Capture the cell that displays the provided text and extract its [X, Y] central coordinate. 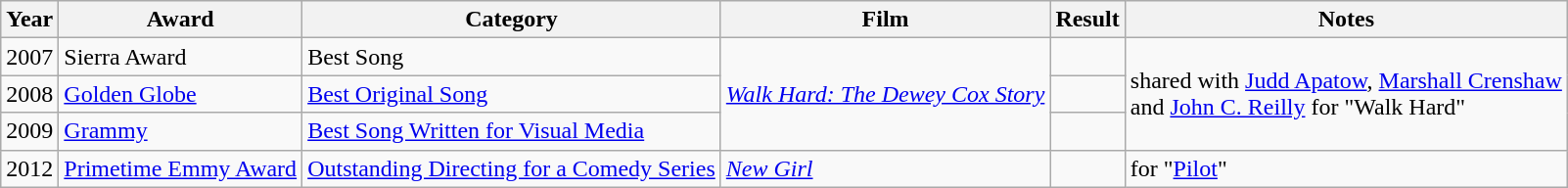
Walk Hard: The Dewey Cox Story [885, 94]
Year [29, 20]
Primetime Emmy Award [180, 168]
2009 [29, 131]
Grammy [180, 131]
Golden Globe [180, 94]
shared with Judd Apatow, Marshall Crenshawand John C. Reilly for "Walk Hard" [1346, 94]
Sierra Award [180, 57]
Category [512, 20]
Award [180, 20]
2012 [29, 168]
Best Original Song [512, 94]
2007 [29, 57]
Best Song Written for Visual Media [512, 131]
Best Song [512, 57]
Notes [1346, 20]
New Girl [885, 168]
Result [1087, 20]
2008 [29, 94]
Film [885, 20]
for "Pilot" [1346, 168]
Outstanding Directing for a Comedy Series [512, 168]
